Find where the given text appears and provide that cell's center as [x, y] coordinate. 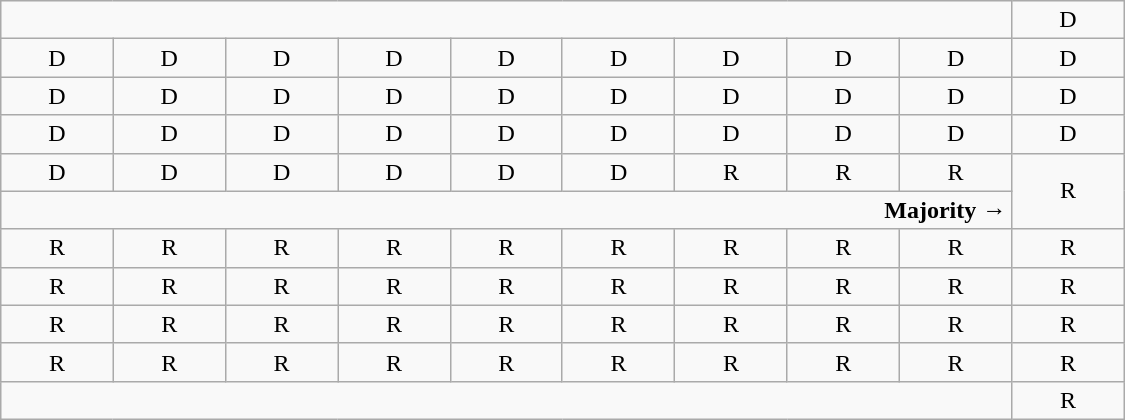
Majority → [506, 210]
